Output the (x, y) coordinate of the center of the cell containing the given text.  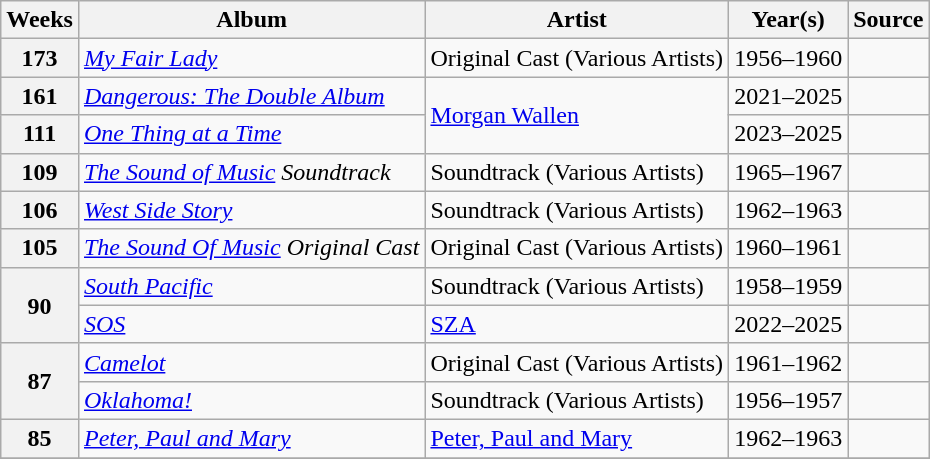
173 (40, 58)
2023–2025 (788, 134)
1956–1957 (788, 400)
1965–1967 (788, 172)
Dangerous: The Double Album (251, 96)
West Side Story (251, 210)
2021–2025 (788, 96)
2022–2025 (788, 324)
Album (251, 20)
1958–1959 (788, 286)
1961–1962 (788, 362)
Oklahoma! (251, 400)
90 (40, 305)
South Pacific (251, 286)
111 (40, 134)
Artist (577, 20)
87 (40, 381)
Weeks (40, 20)
85 (40, 438)
Source (888, 20)
1956–1960 (788, 58)
Year(s) (788, 20)
SZA (577, 324)
Morgan Wallen (577, 115)
One Thing at a Time (251, 134)
1960–1961 (788, 248)
My Fair Lady (251, 58)
161 (40, 96)
SOS (251, 324)
105 (40, 248)
The Sound Of Music Original Cast (251, 248)
109 (40, 172)
Camelot (251, 362)
The Sound of Music Soundtrack (251, 172)
106 (40, 210)
